From the cell containing the given text, extract its center point as (X, Y) coordinate. 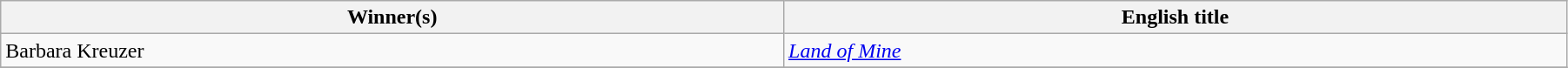
Barbara Kreuzer (392, 51)
English title (1176, 17)
Winner(s) (392, 17)
Land of Mine (1176, 51)
